Capture the cell that displays the provided text and extract its (x, y) central coordinate. 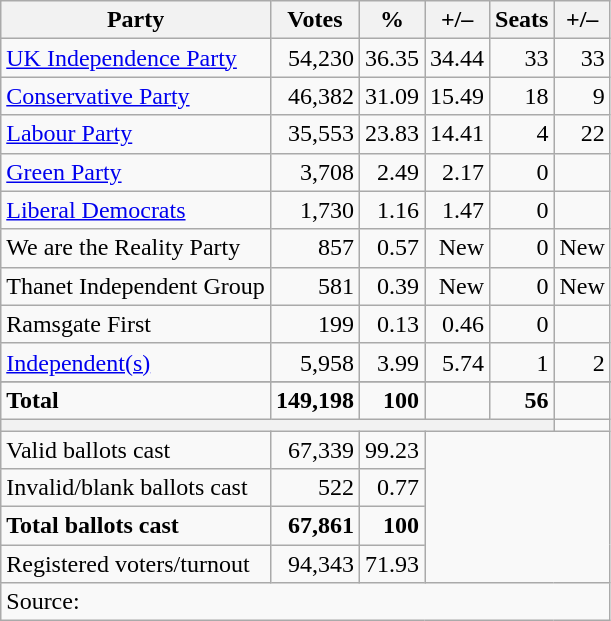
Green Party (136, 172)
Party (136, 20)
36.35 (392, 58)
Liberal Democrats (136, 210)
3.99 (392, 362)
4 (522, 134)
1.47 (458, 210)
2.17 (458, 172)
149,198 (314, 400)
18 (522, 96)
46,382 (314, 96)
581 (314, 286)
Independent(s) (136, 362)
We are the Reality Party (136, 248)
Thanet Independent Group (136, 286)
Ramsgate First (136, 324)
2.49 (392, 172)
0.57 (392, 248)
56 (522, 400)
857 (314, 248)
Seats (522, 20)
67,861 (314, 526)
Total (136, 400)
2 (582, 362)
94,343 (314, 564)
31.09 (392, 96)
Total ballots cast (136, 526)
35,553 (314, 134)
15.49 (458, 96)
199 (314, 324)
Conservative Party (136, 96)
Valid ballots cast (136, 449)
5,958 (314, 362)
23.83 (392, 134)
34.44 (458, 58)
22 (582, 134)
% (392, 20)
Registered voters/turnout (136, 564)
0.39 (392, 286)
54,230 (314, 58)
9 (582, 96)
67,339 (314, 449)
0.77 (392, 488)
0.46 (458, 324)
UK Independence Party (136, 58)
Invalid/blank ballots cast (136, 488)
522 (314, 488)
0.13 (392, 324)
99.23 (392, 449)
1 (522, 362)
14.41 (458, 134)
Votes (314, 20)
1.16 (392, 210)
3,708 (314, 172)
Source: (306, 602)
5.74 (458, 362)
1,730 (314, 210)
71.93 (392, 564)
Labour Party (136, 134)
